Search for the cell housing the specified text and yield its (X, Y) center coordinate. 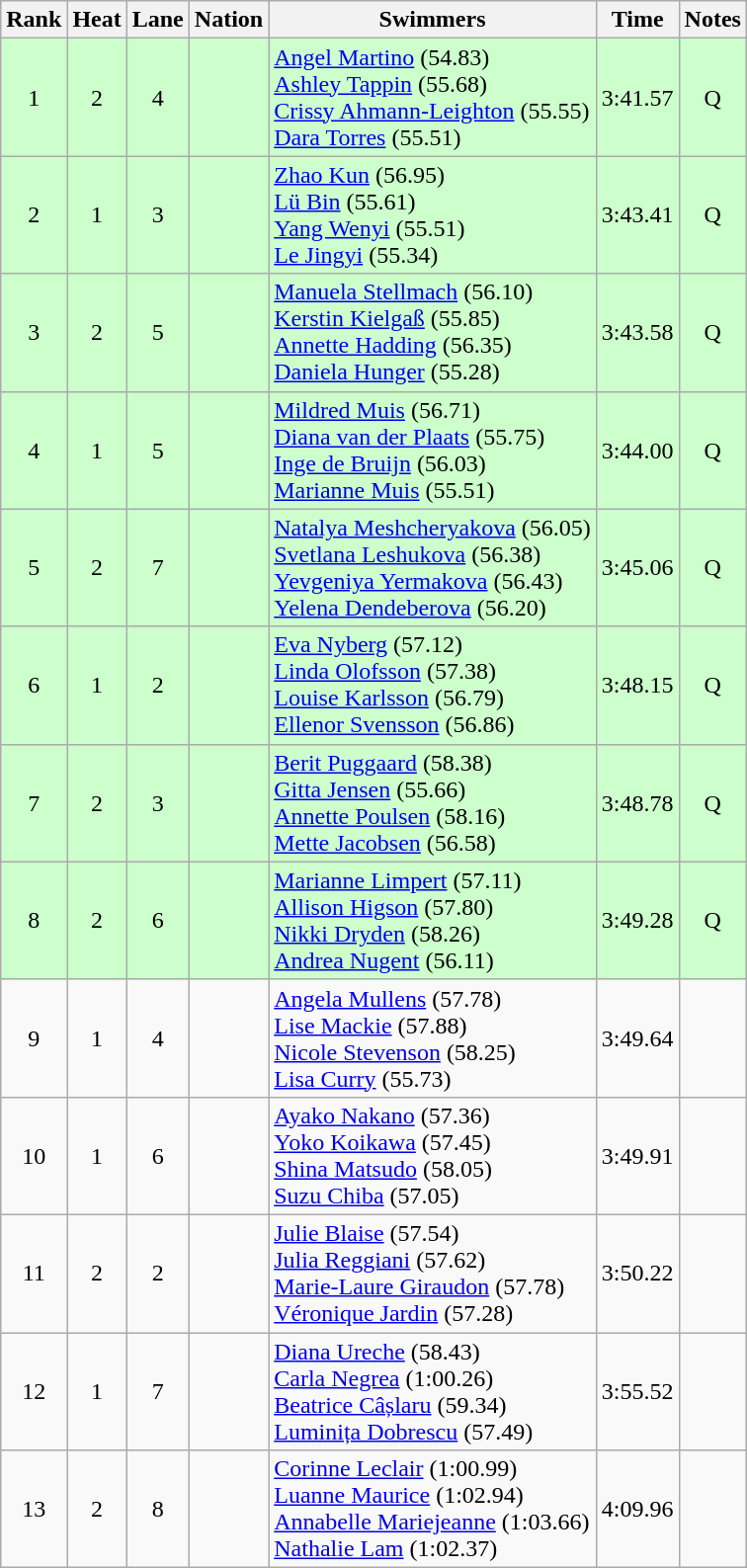
Berit Puggaard (58.38)Gitta Jensen (55.66)Annette Poulsen (58.16)Mette Jacobsen (56.58) (433, 802)
Natalya Meshcheryakova (56.05)Svetlana Leshukova (56.38)Yevgeniya Yermakova (56.43)Yelena Dendeberova (56.20) (433, 567)
3:45.06 (637, 567)
Corinne Leclair (1:00.99)Luanne Maurice (1:02.94)Annabelle Mariejeanne (1:03.66)Nathalie Lam (1:02.37) (433, 1510)
Manuela Stellmach (56.10)Kerstin Kielgaß (55.85)Annette Hadding (56.35)Daniela Hunger (55.28) (433, 332)
Notes (712, 20)
3:50.22 (637, 1273)
Time (637, 20)
3:48.78 (637, 802)
3:43.58 (637, 332)
3:55.52 (637, 1391)
11 (34, 1273)
Lane (158, 20)
Marianne Limpert (57.11)Allison Higson (57.80)Nikki Dryden (58.26)Andrea Nugent (56.11) (433, 921)
13 (34, 1510)
9 (34, 1037)
3:49.28 (637, 921)
3:41.57 (637, 97)
3:43.41 (637, 215)
12 (34, 1391)
3:48.15 (637, 686)
Rank (34, 20)
Zhao Kun (56.95)Lü Bin (55.61)Yang Wenyi (55.51)Le Jingyi (55.34) (433, 215)
10 (34, 1156)
Nation (228, 20)
Mildred Muis (56.71)Diana van der Plaats (55.75)Inge de Bruijn (56.03)Marianne Muis (55.51) (433, 451)
Ayako Nakano (57.36)Yoko Koikawa (57.45)Shina Matsudo (58.05)Suzu Chiba (57.05) (433, 1156)
Heat (97, 20)
4:09.96 (637, 1510)
3:44.00 (637, 451)
3:49.91 (637, 1156)
Angela Mullens (57.78)Lise Mackie (57.88)Nicole Stevenson (58.25)Lisa Curry (55.73) (433, 1037)
3:49.64 (637, 1037)
Eva Nyberg (57.12)Linda Olofsson (57.38)Louise Karlsson (56.79)Ellenor Svensson (56.86) (433, 686)
Angel Martino (54.83)Ashley Tappin (55.68)Crissy Ahmann-Leighton (55.55)Dara Torres (55.51) (433, 97)
Julie Blaise (57.54)Julia Reggiani (57.62)Marie-Laure Giraudon (57.78)Véronique Jardin (57.28) (433, 1273)
Swimmers (433, 20)
Diana Ureche (58.43)Carla Negrea (1:00.26)Beatrice Câșlaru (59.34)Luminița Dobrescu (57.49) (433, 1391)
